Scan for the cell matching the given text and deliver its (x, y) coordinate at center. 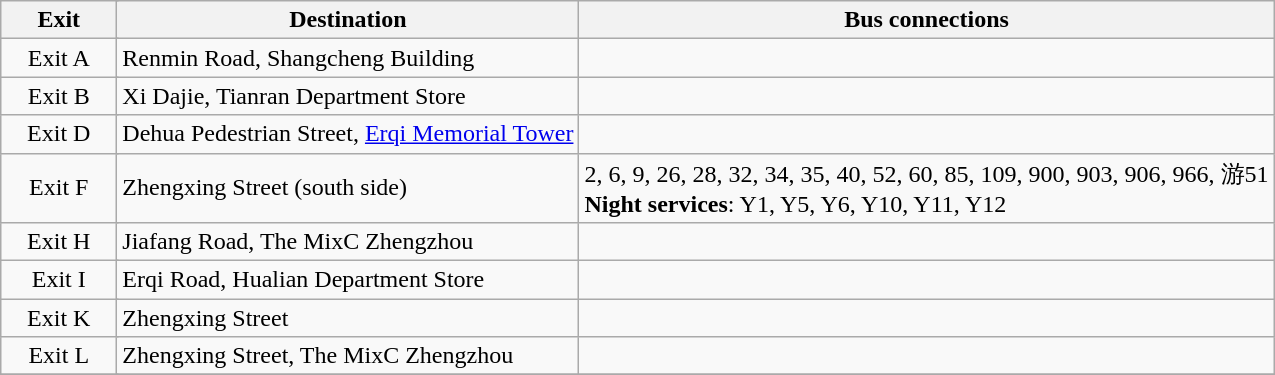
Dehua Pedestrian Street, Erqi Memorial Tower (348, 134)
Erqi Road, Hualian Department Store (348, 280)
Zhengxing Street (south side) (348, 188)
Exit D (59, 134)
Exit F (59, 188)
Bus connections (926, 20)
Zhengxing Street, The MixC Zhengzhou (348, 356)
Renmin Road, Shangcheng Building (348, 58)
Exit B (59, 96)
Xi Dajie, Tianran Department Store (348, 96)
Exit K (59, 318)
Zhengxing Street (348, 318)
Jiafang Road, The MixC Zhengzhou (348, 242)
Exit L (59, 356)
Exit A (59, 58)
Exit (59, 20)
Exit H (59, 242)
2, 6, 9, 26, 28, 32, 34, 35, 40, 52, 60, 85, 109, 900, 903, 906, 966, 游51Night services: Y1, Y5, Y6, Y10, Y11, Y12 (926, 188)
Destination (348, 20)
Exit I (59, 280)
